Output the [x, y] coordinate of the center of the cell containing the given text.  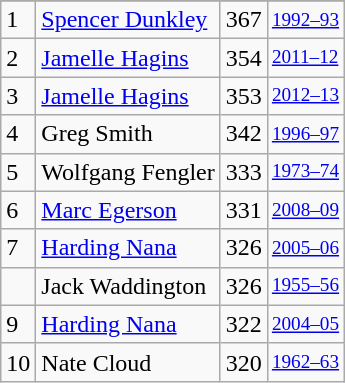
331 [244, 210]
4 [18, 134]
Nate Cloud [128, 362]
342 [244, 134]
1955–56 [305, 286]
2012–13 [305, 96]
2011–12 [305, 58]
Greg Smith [128, 134]
2004–05 [305, 324]
5 [18, 172]
7 [18, 248]
Spencer Dunkley [128, 20]
354 [244, 58]
2008–09 [305, 210]
2 [18, 58]
3 [18, 96]
9 [18, 324]
10 [18, 362]
1992–93 [305, 20]
320 [244, 362]
1973–74 [305, 172]
367 [244, 20]
322 [244, 324]
Marc Egerson [128, 210]
1962–63 [305, 362]
1996–97 [305, 134]
1 [18, 20]
353 [244, 96]
6 [18, 210]
Jack Waddington [128, 286]
2005–06 [305, 248]
333 [244, 172]
Wolfgang Fengler [128, 172]
